From the cell containing the given text, extract its center point as (X, Y) coordinate. 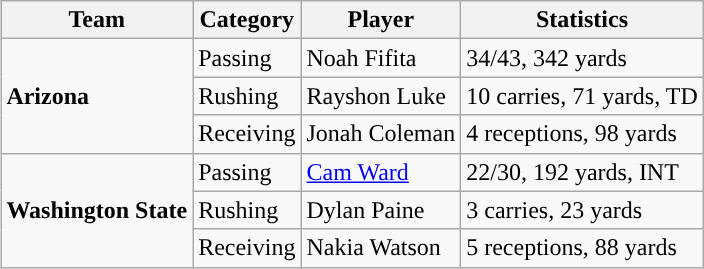
Team (97, 20)
Noah Fifita (381, 58)
5 receptions, 88 yards (582, 248)
Rayshon Luke (381, 96)
Statistics (582, 20)
Arizona (97, 96)
Washington State (97, 210)
10 carries, 71 yards, TD (582, 96)
Jonah Coleman (381, 134)
34/43, 342 yards (582, 58)
Dylan Paine (381, 210)
Cam Ward (381, 172)
Category (247, 20)
Player (381, 20)
4 receptions, 98 yards (582, 134)
Nakia Watson (381, 248)
22/30, 192 yards, INT (582, 172)
3 carries, 23 yards (582, 210)
